Locate the cell with the specified text and output its [X, Y] center coordinate. 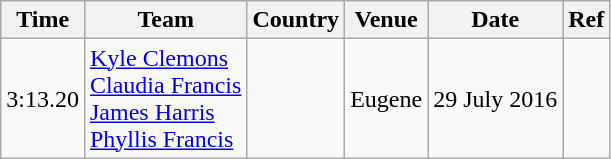
Kyle ClemonsClaudia FrancisJames HarrisPhyllis Francis [165, 98]
Country [296, 20]
Ref [586, 20]
Team [165, 20]
29 July 2016 [496, 98]
Venue [386, 20]
3:13.20 [43, 98]
Time [43, 20]
Date [496, 20]
Eugene [386, 98]
